For the text-containing cell, return its midpoint in (x, y) coordinate format. 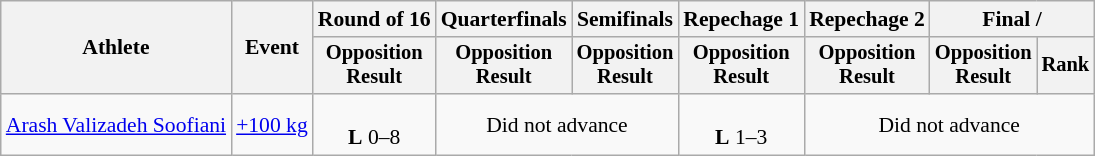
Event (272, 48)
L 0–8 (374, 124)
Semifinals (626, 19)
+100 kg (272, 124)
Arash Valizadeh Soofiani (116, 124)
Round of 16 (374, 19)
Final / (1012, 19)
Athlete (116, 48)
Rank (1066, 66)
Repechage 2 (867, 19)
Repechage 1 (741, 19)
Quarterfinals (504, 19)
L 1–3 (741, 124)
